From the cell containing the given text, extract its center point as (x, y) coordinate. 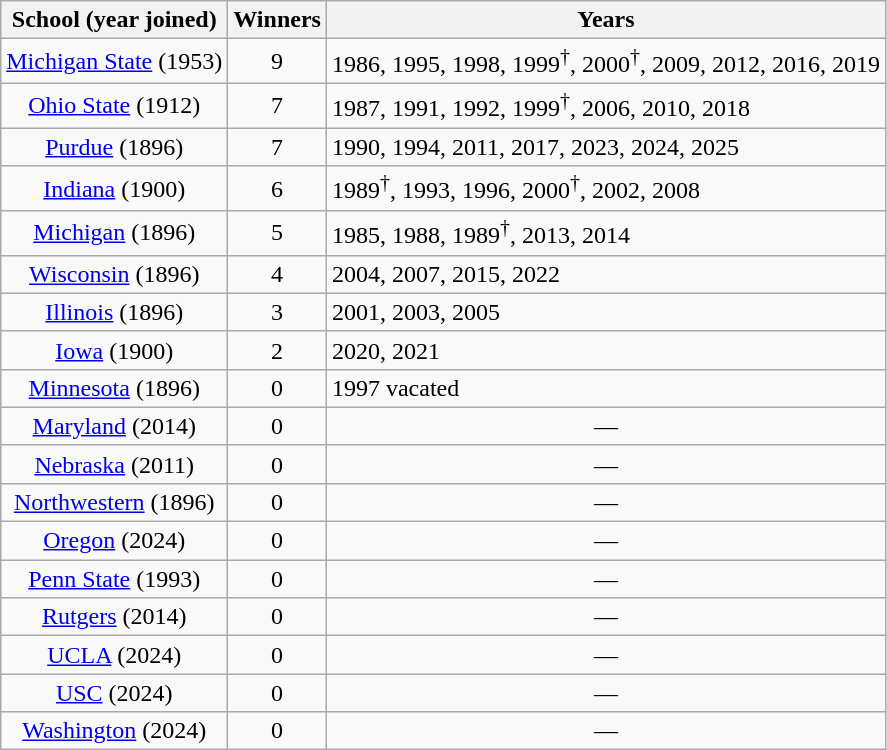
Michigan State (1953) (114, 62)
USC (2024) (114, 693)
3 (278, 312)
Penn State (1993) (114, 579)
Michigan (1896) (114, 234)
Washington (2024) (114, 731)
Rutgers (2014) (114, 617)
Indiana (1900) (114, 188)
Years (606, 20)
School (year joined) (114, 20)
1990, 1994, 2011, 2017, 2023, 2024, 2025 (606, 147)
2020, 2021 (606, 350)
9 (278, 62)
2 (278, 350)
Oregon (2024) (114, 541)
Purdue (1896) (114, 147)
UCLA (2024) (114, 655)
1997 vacated (606, 388)
1986, 1995, 1998, 1999†, 2000†, 2009, 2012, 2016, 2019 (606, 62)
6 (278, 188)
Nebraska (2011) (114, 464)
Ohio State (1912) (114, 106)
1989†, 1993, 1996, 2000†, 2002, 2008 (606, 188)
2004, 2007, 2015, 2022 (606, 274)
5 (278, 234)
Winners (278, 20)
4 (278, 274)
Iowa (1900) (114, 350)
1985, 1988, 1989†, 2013, 2014 (606, 234)
Maryland (2014) (114, 426)
Minnesota (1896) (114, 388)
2001, 2003, 2005 (606, 312)
1987, 1991, 1992, 1999†, 2006, 2010, 2018 (606, 106)
Northwestern (1896) (114, 502)
Wisconsin (1896) (114, 274)
Illinois (1896) (114, 312)
